Scan for the cell matching the given text and deliver its (X, Y) coordinate at center. 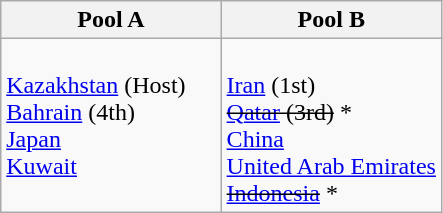
Pool B (331, 20)
Iran (1st) Qatar (3rd) * China United Arab Emirates Indonesia * (331, 126)
Kazakhstan (Host) Bahrain (4th) Japan Kuwait (111, 126)
Pool A (111, 20)
